Locate the cell with the specified text and output its [X, Y] center coordinate. 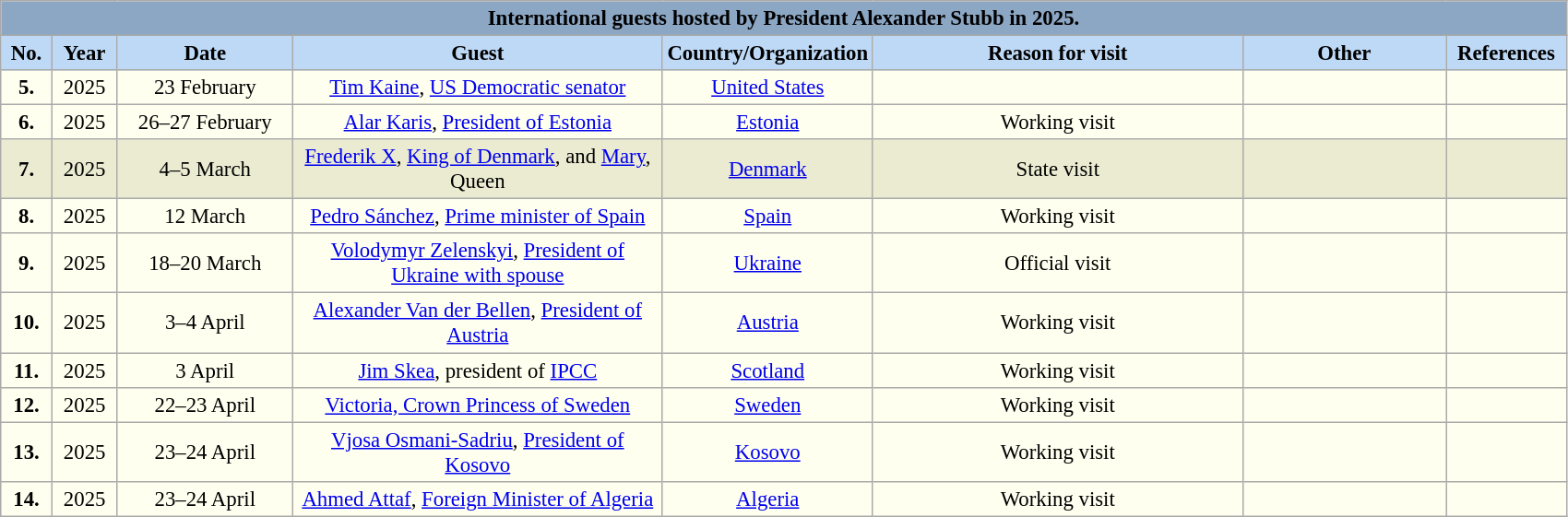
8. [27, 217]
12. [27, 405]
18–20 March [205, 264]
No. [27, 53]
13. [27, 452]
Other [1345, 53]
Vjosa Osmani-Sadriu, President of Kosovo [478, 452]
Sweden [767, 405]
Ahmed Attaf, Foreign Minister of Algeria [478, 499]
Volodymyr Zelenskyi, President of Ukraine with spouse [478, 264]
Scotland [767, 370]
Ukraine [767, 264]
26–27 February [205, 123]
3 April [205, 370]
Pedro Sánchez, Prime minister of Spain [478, 217]
Reason for visit [1057, 53]
Spain [767, 217]
7. [27, 170]
23 February [205, 88]
Jim Skea, president of IPCC [478, 370]
United States [767, 88]
Algeria [767, 499]
10. [27, 323]
5. [27, 88]
Guest [478, 53]
6. [27, 123]
Estonia [767, 123]
Alexander Van der Bellen, President of Austria [478, 323]
Official visit [1057, 264]
Frederik X, King of Denmark, and Mary, Queen [478, 170]
Denmark [767, 170]
Alar Karis, President of Estonia [478, 123]
11. [27, 370]
22–23 April [205, 405]
Kosovo [767, 452]
Victoria, Crown Princess of Sweden [478, 405]
12 March [205, 217]
Date [205, 53]
Austria [767, 323]
Tim Kaine, US Democratic senator [478, 88]
9. [27, 264]
3–4 April [205, 323]
References [1507, 53]
State visit [1057, 170]
Country/Organization [767, 53]
Year [85, 53]
4–5 March [205, 170]
14. [27, 499]
International guests hosted by President Alexander Stubb in 2025. [784, 18]
